Find where the given text appears and provide that cell's center as [x, y] coordinate. 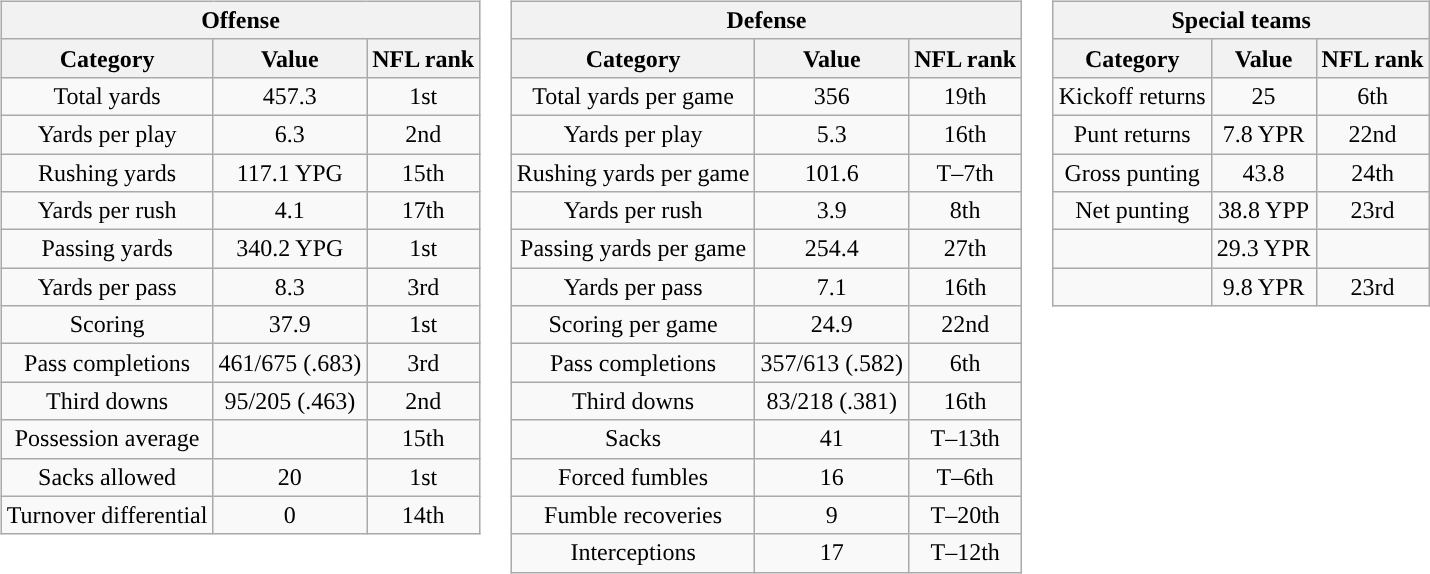
6.3 [290, 134]
Total yards [107, 96]
T–6th [966, 477]
Rushing yards [107, 173]
Scoring per game [633, 325]
95/205 (.463) [290, 401]
Sacks [633, 439]
Passing yards per game [633, 249]
7.8 YPR [1264, 134]
17th [424, 211]
4.1 [290, 211]
43.8 [1264, 173]
Possession average [107, 439]
Total yards per game [633, 96]
17 [832, 553]
T–13th [966, 439]
Net punting [1132, 211]
5.3 [832, 134]
T–20th [966, 515]
16 [832, 477]
25 [1264, 96]
27th [966, 249]
Gross punting [1132, 173]
Punt returns [1132, 134]
Forced fumbles [633, 477]
3.9 [832, 211]
9 [832, 515]
29.3 YPR [1264, 249]
24th [1372, 173]
7.1 [832, 287]
117.1 YPG [290, 173]
9.8 YPR [1264, 287]
20 [290, 477]
24.9 [832, 325]
38.8 YPP [1264, 211]
8.3 [290, 287]
Sacks allowed [107, 477]
101.6 [832, 173]
41 [832, 439]
Kickoff returns [1132, 96]
Passing yards [107, 249]
Defense [766, 20]
8th [966, 211]
14th [424, 515]
Interceptions [633, 553]
Scoring [107, 325]
T–12th [966, 553]
83/218 (.381) [832, 401]
357/613 (.582) [832, 363]
Fumble recoveries [633, 515]
Special teams [1241, 20]
254.4 [832, 249]
461/675 (.683) [290, 363]
356 [832, 96]
457.3 [290, 96]
340.2 YPG [290, 249]
37.9 [290, 325]
Rushing yards per game [633, 173]
Offense [240, 20]
19th [966, 96]
0 [290, 515]
T–7th [966, 173]
Turnover differential [107, 515]
